Capture the cell that displays the provided text and extract its [x, y] central coordinate. 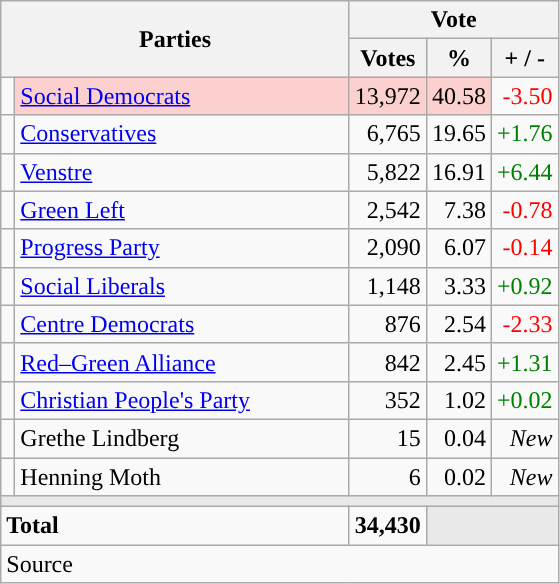
2.45 [458, 362]
5,822 [388, 172]
6.07 [458, 248]
13,972 [388, 96]
+6.44 [524, 172]
Centre Democrats [182, 324]
Vote [454, 20]
-0.78 [524, 210]
Grethe Lindberg [182, 438]
Social Liberals [182, 286]
0.02 [458, 477]
876 [388, 324]
-2.33 [524, 324]
Venstre [182, 172]
+0.02 [524, 400]
Votes [388, 58]
% [458, 58]
16.91 [458, 172]
+1.31 [524, 362]
+0.92 [524, 286]
352 [388, 400]
-3.50 [524, 96]
Conservatives [182, 134]
-0.14 [524, 248]
+ / - [524, 58]
2,542 [388, 210]
Red–Green Alliance [182, 362]
0.04 [458, 438]
Source [280, 564]
Social Democrats [182, 96]
6 [388, 477]
Progress Party [182, 248]
2,090 [388, 248]
842 [388, 362]
19.65 [458, 134]
1,148 [388, 286]
3.33 [458, 286]
40.58 [458, 96]
Green Left [182, 210]
2.54 [458, 324]
7.38 [458, 210]
15 [388, 438]
Total [176, 526]
Henning Moth [182, 477]
Christian People's Party [182, 400]
+1.76 [524, 134]
1.02 [458, 400]
34,430 [388, 526]
6,765 [388, 134]
Parties [176, 39]
